Scan for the cell matching the given text and deliver its (X, Y) coordinate at center. 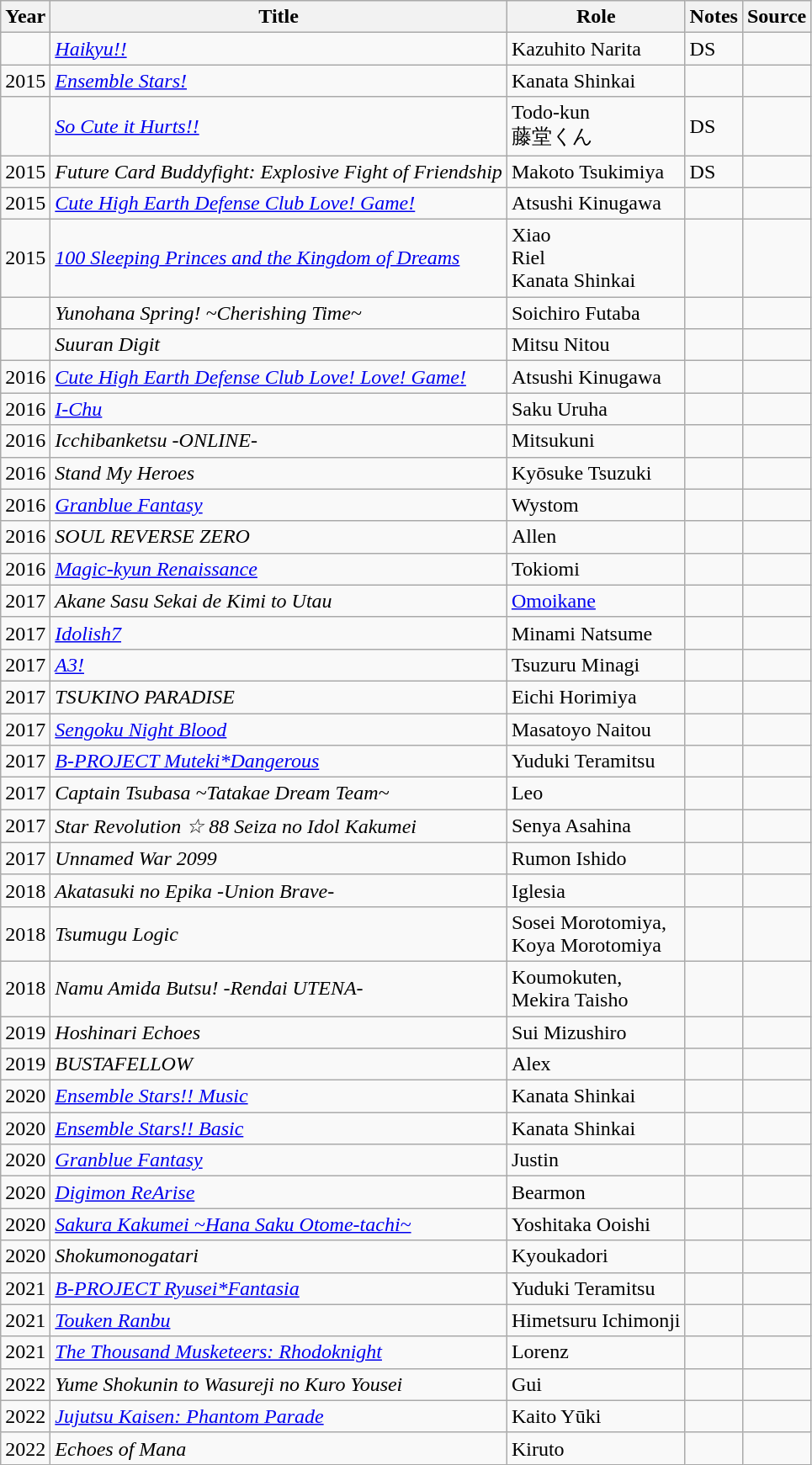
Kyoukadori (596, 1256)
Omoikane (596, 601)
Source (776, 17)
Digimon ReArise (279, 1192)
Future Card Buddyfight: Explosive Fight of Friendship (279, 171)
TSUKINO PARADISE (279, 697)
Touken Ranbu (279, 1320)
100 Sleeping Princes and the Kingdom of Dreams (279, 258)
Wystom (596, 505)
A3! (279, 665)
Role (596, 17)
Stand My Heroes (279, 473)
B-PROJECT Muteki*Dangerous (279, 762)
Sakura Kakumei ~Hana Saku Otome-tachi~ (279, 1224)
XiaoRielKanata Shinkai (596, 258)
Tsuzuru Minagi (596, 665)
Himetsuru Ichimonji (596, 1320)
Makoto Tsukimiya (596, 171)
Cute High Earth Defense Club Love! Game! (279, 204)
Allen (596, 537)
Tokiomi (596, 569)
Masatoyo Naitou (596, 730)
Magic-kyun Renaissance (279, 569)
Title (279, 17)
Tsumugu Logic (279, 934)
Suuran Digit (279, 345)
Echoes of Mana (279, 1448)
So Cute it Hurts!! (279, 126)
Notes (714, 17)
Koumokuten,Mekira Taisho (596, 988)
Shokumonogatari (279, 1256)
Kiruto (596, 1448)
Yoshitaka Ooishi (596, 1224)
Senya Asahina (596, 826)
Saku Uruha (596, 409)
Akane Sasu Sekai de Kimi to Utau (279, 601)
SOUL REVERSE ZERO (279, 537)
Justin (596, 1160)
I-Chu (279, 409)
Gui (596, 1384)
Eichi Horimiya (596, 697)
Leo (596, 794)
Ensemble Stars!! Music (279, 1096)
The Thousand Musketeers: Rhodoknight (279, 1352)
Ensemble Stars!! Basic (279, 1128)
B-PROJECT Ryusei*Fantasia (279, 1288)
Soichiro Futaba (596, 313)
Lorenz (596, 1352)
Cute High Earth Defense Club Love! Love! Game! (279, 377)
Sengoku Night Blood (279, 730)
Captain Tsubasa ~Tatakae Dream Team~ (279, 794)
Jujutsu Kaisen: Phantom Parade (279, 1416)
Star Revolution ☆ 88 Seiza no Idol Kakumei (279, 826)
Kyōsuke Tsuzuki (596, 473)
Kaito Yūki (596, 1416)
Mitsukuni (596, 441)
Yume Shokunin to Wasureji no Kuro Yousei (279, 1384)
Ensemble Stars! (279, 81)
Alex (596, 1064)
Iglesia (596, 890)
Icchibanketsu -ONLINE- (279, 441)
Akatasuki no Epika -Union Brave- (279, 890)
Todo-kun藤堂くん (596, 126)
Yunohana Spring! ~Cherishing Time~ (279, 313)
Namu Amida Butsu! -Rendai UTENA- (279, 988)
Idolish7 (279, 633)
Kazuhito Narita (596, 49)
BUSTAFELLOW (279, 1064)
Hoshinari Echoes (279, 1032)
Rumon Ishido (596, 858)
Unnamed War 2099 (279, 858)
Mitsu Nitou (596, 345)
Bearmon (596, 1192)
Sui Mizushiro (596, 1032)
Haikyu!! (279, 49)
Year (25, 17)
Sosei Morotomiya,Koya Morotomiya (596, 934)
Minami Natsume (596, 633)
